Return the [x, y] coordinate for the center point of the cell that contains the specified text.  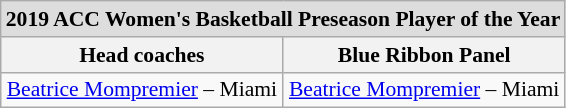
Blue Ribbon Panel [424, 55]
Head coaches [142, 55]
2019 ACC Women's Basketball Preseason Player of the Year [284, 19]
